Detect which cell encompasses the target text, then output its (x, y) center coordinate. 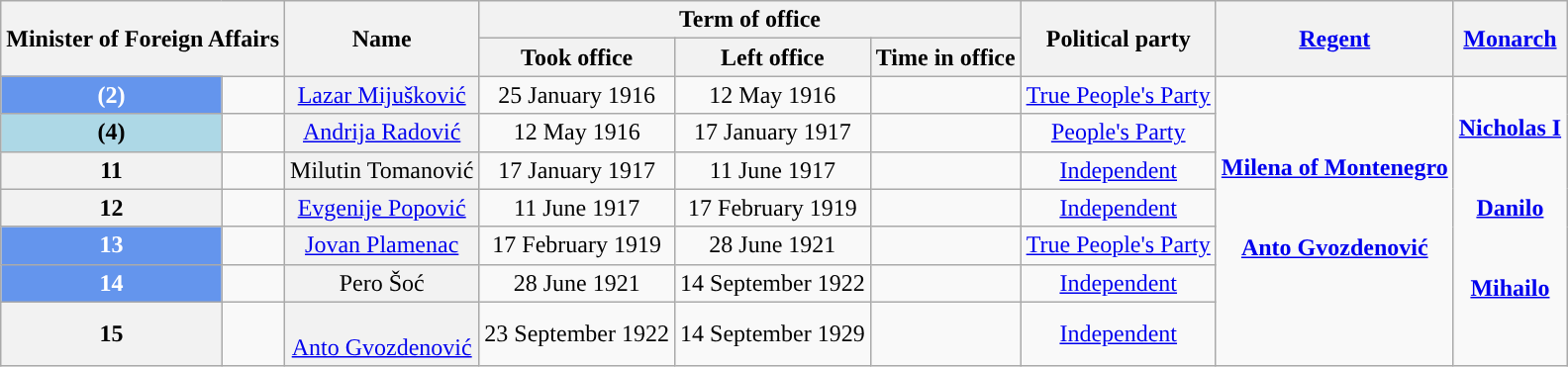
Andrija Radović (382, 133)
25 January 1916 (577, 95)
(4) (111, 133)
Left office (773, 57)
Anto Gvozdenović (382, 334)
14 September 1922 (773, 283)
Name (382, 39)
14 (111, 283)
Nicholas IDaniloMihailo (1510, 222)
Monarch (1510, 39)
Took office (577, 57)
Political party (1119, 39)
(2) (111, 95)
15 (111, 334)
People's Party (1119, 133)
Jovan Plamenac (382, 245)
14 September 1929 (773, 334)
Minister of Foreign Affairs (143, 39)
Milutin Tomanović (382, 170)
Regent (1334, 39)
Time in office (945, 57)
Lazar Mijušković (382, 95)
Evgenije Popović (382, 208)
Term of office (750, 20)
11 (111, 170)
Pero Šoć (382, 283)
13 (111, 245)
23 September 1922 (577, 334)
Milena of Montenegro Anto Gvozdenović (1334, 222)
12 (111, 208)
